Pinpoint the cell where the given text exists, returning its [x, y] midpoint coordinate. 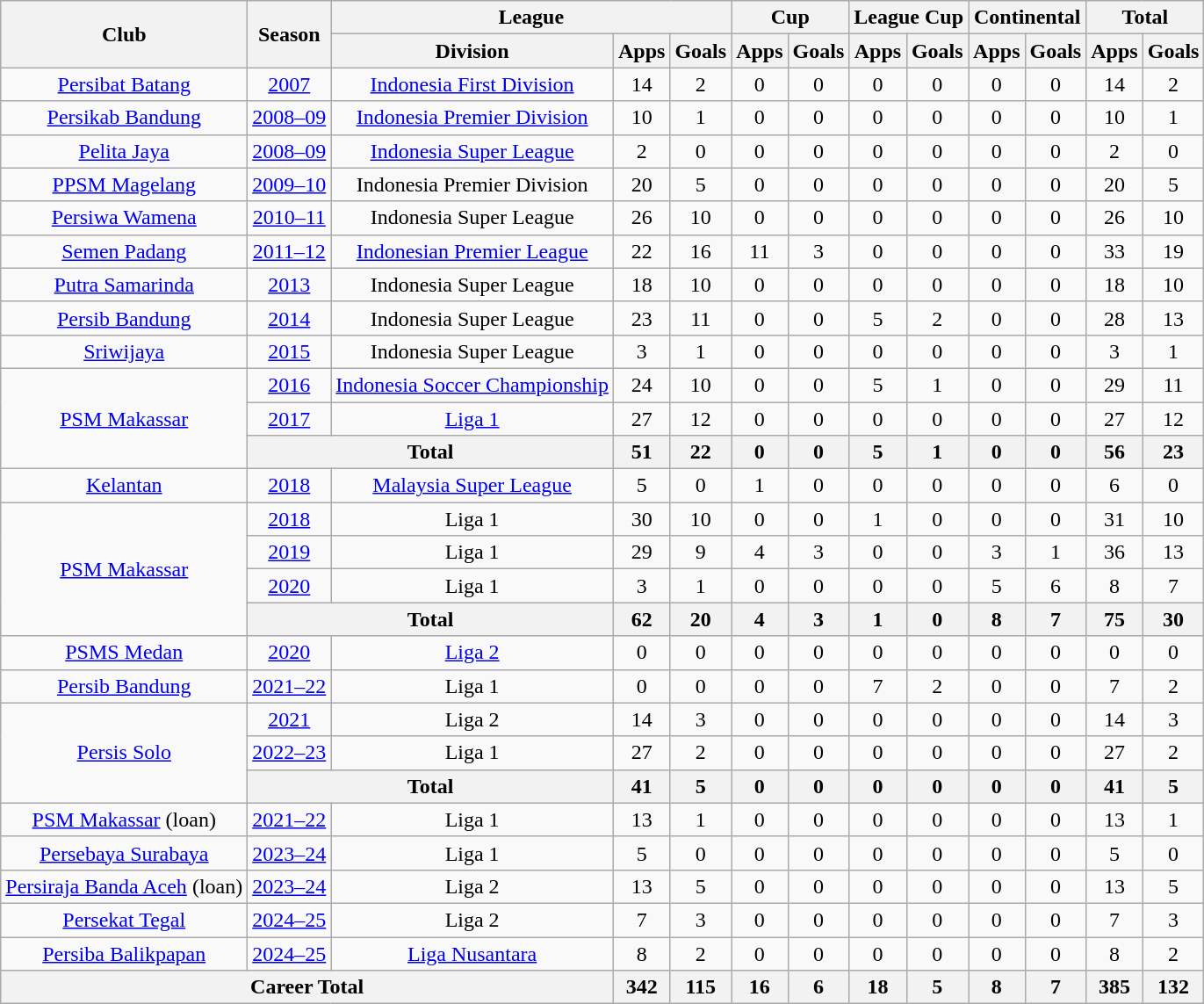
2021 [290, 719]
2009–10 [290, 184]
9 [701, 553]
PPSM Magelang [125, 184]
Liga Nusantara [472, 953]
62 [641, 619]
Persekat Tegal [125, 920]
League Cup [909, 18]
Pelita Jaya [125, 151]
Persebaya Surabaya [125, 853]
2016 [290, 385]
Putra Samarinda [125, 285]
132 [1173, 987]
2015 [290, 351]
Persikab Bandung [125, 118]
2007 [290, 84]
2014 [290, 318]
Kelantan [125, 486]
Indonesia Soccer Championship [472, 385]
2017 [290, 419]
Persiraja Banda Aceh (loan) [125, 886]
2019 [290, 553]
115 [701, 987]
PSM Makassar (loan) [125, 820]
33 [1114, 251]
Indonesia First Division [472, 84]
2022–23 [290, 753]
Indonesian Premier League [472, 251]
2011–12 [290, 251]
Semen Padang [125, 251]
Persiba Balikpapan [125, 953]
385 [1114, 987]
56 [1114, 452]
31 [1114, 519]
Persis Solo [125, 753]
Club [125, 34]
28 [1114, 318]
2010–11 [290, 218]
Persiwa Wamena [125, 218]
342 [641, 987]
75 [1114, 619]
Malaysia Super League [472, 486]
19 [1173, 251]
Career Total [307, 987]
36 [1114, 553]
51 [641, 452]
League [531, 18]
2013 [290, 285]
Sriwijaya [125, 351]
Persibat Batang [125, 84]
Season [290, 34]
Continental [1027, 18]
Division [472, 51]
Cup [790, 18]
PSMS Medan [125, 653]
24 [641, 385]
